For the text-containing cell, return its midpoint in [x, y] coordinate format. 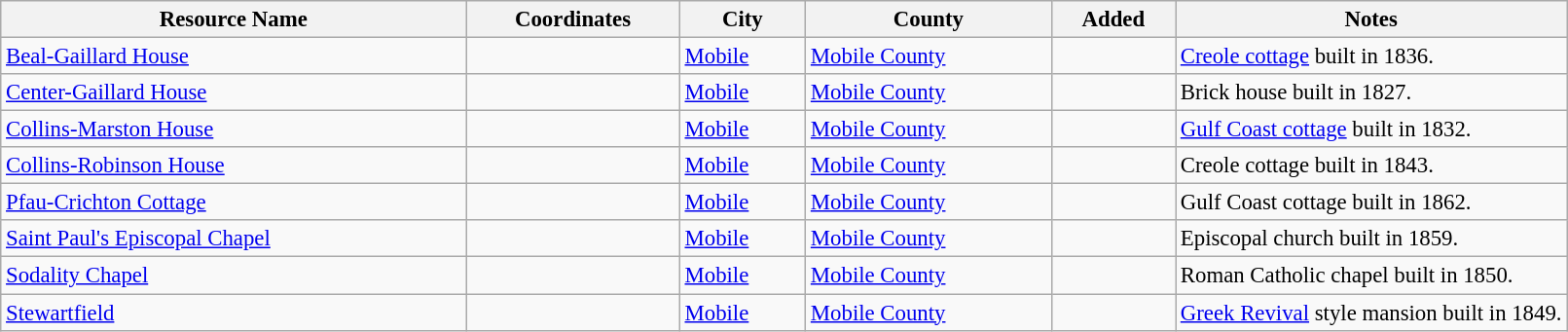
Resource Name [234, 19]
Gulf Coast cottage built in 1832. [1371, 129]
Gulf Coast cottage built in 1862. [1371, 203]
Greek Revival style mansion built in 1849. [1371, 313]
Brick house built in 1827. [1371, 92]
Collins-Marston House [234, 129]
Saint Paul's Episcopal Chapel [234, 239]
Creole cottage built in 1836. [1371, 56]
Episcopal church built in 1859. [1371, 239]
Stewartfield [234, 313]
Coordinates [572, 19]
Notes [1371, 19]
Added [1113, 19]
Pfau-Crichton Cottage [234, 203]
Center-Gaillard House [234, 92]
Sodality Chapel [234, 276]
Roman Catholic chapel built in 1850. [1371, 276]
City [742, 19]
County [929, 19]
Collins-Robinson House [234, 166]
Creole cottage built in 1843. [1371, 166]
Beal-Gaillard House [234, 56]
